Scan for the cell matching the given text and deliver its (X, Y) coordinate at center. 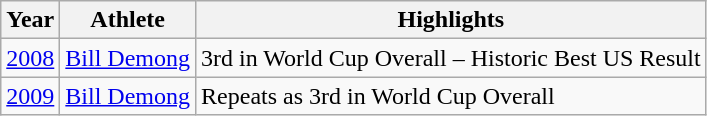
Highlights (452, 20)
3rd in World Cup Overall – Historic Best US Result (452, 58)
Year (30, 20)
Repeats as 3rd in World Cup Overall (452, 96)
Athlete (128, 20)
2009 (30, 96)
2008 (30, 58)
